From the cell containing the given text, extract its center point as [X, Y] coordinate. 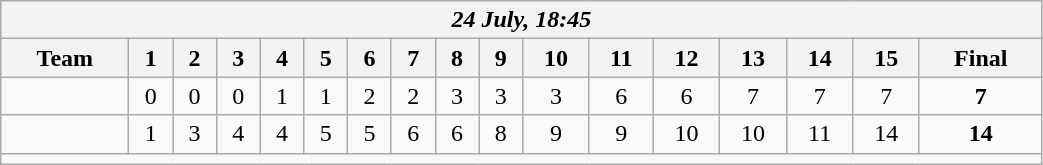
12 [686, 58]
Team [65, 58]
13 [754, 58]
Final [980, 58]
15 [886, 58]
24 July, 18:45 [522, 20]
